Find where the given text appears and provide that cell's center as [X, Y] coordinate. 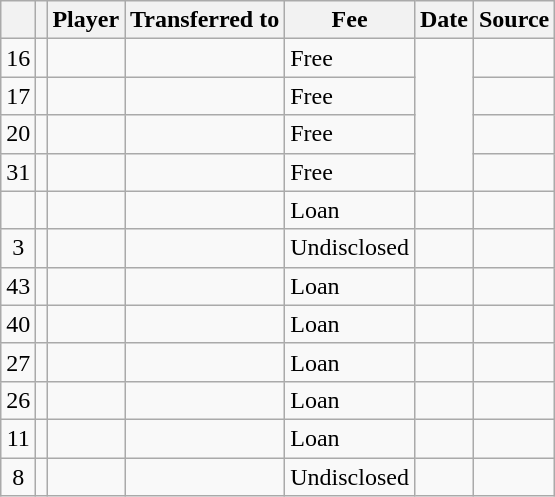
Source [514, 20]
11 [18, 438]
27 [18, 362]
Date [444, 20]
20 [18, 134]
16 [18, 58]
40 [18, 324]
8 [18, 477]
3 [18, 248]
43 [18, 286]
26 [18, 400]
Fee [350, 20]
Transferred to [205, 20]
17 [18, 96]
31 [18, 172]
Player [86, 20]
